Provide the (x, y) coordinate of the cell's center where the given text is located.  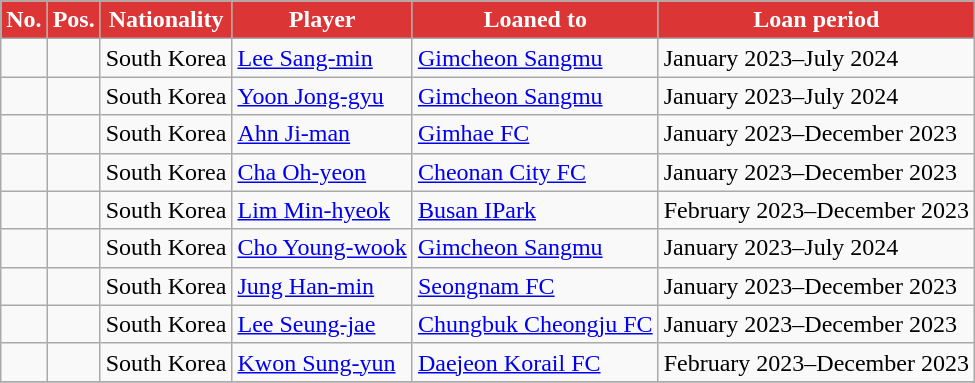
Lee Sang-min (322, 58)
Loaned to (535, 20)
Cha Oh-yeon (322, 172)
Lee Seung-jae (322, 324)
No. (24, 20)
Nationality (166, 20)
Loan period (816, 20)
Chungbuk Cheongju FC (535, 324)
Lim Min-hyeok (322, 210)
Pos. (74, 20)
Cho Young-wook (322, 248)
Ahn Ji-man (322, 134)
Yoon Jong-gyu (322, 96)
Daejeon Korail FC (535, 362)
Cheonan City FC (535, 172)
Jung Han-min (322, 286)
Gimhae FC (535, 134)
Busan IPark (535, 210)
Player (322, 20)
Kwon Sung-yun (322, 362)
Seongnam FC (535, 286)
